Detect which cell encompasses the target text, then output its [x, y] center coordinate. 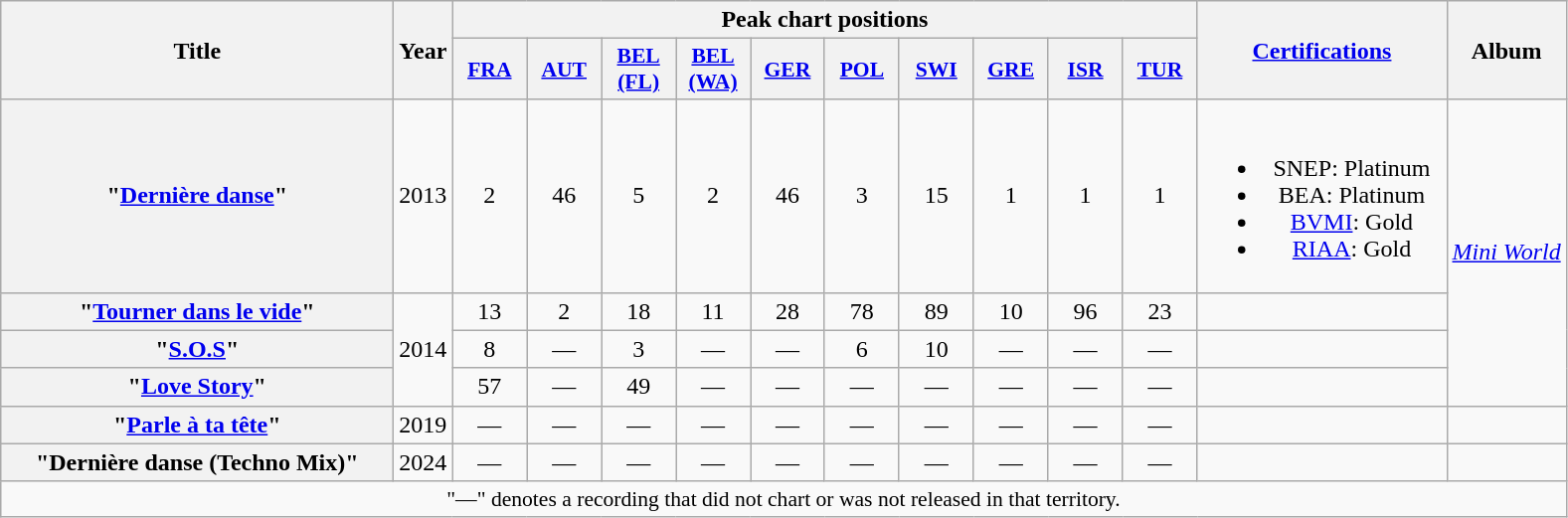
"Dernière danse" [197, 196]
15 [937, 196]
GER [787, 70]
89 [937, 311]
TUR [1159, 70]
5 [638, 196]
Title [197, 50]
Certifications [1322, 50]
6 [861, 349]
POL [861, 70]
2013 [424, 196]
28 [787, 311]
FRA [489, 70]
Mini World [1506, 253]
2014 [424, 349]
96 [1086, 311]
49 [638, 387]
"S.O.S" [197, 349]
SNEP: PlatinumBEA: PlatinumBVMI: GoldRIAA: Gold [1322, 196]
BEL(FL) [638, 70]
"Love Story" [197, 387]
57 [489, 387]
"Parle à ta tête" [197, 425]
AUT [565, 70]
Album [1506, 50]
13 [489, 311]
Peak chart positions [825, 20]
Year [424, 50]
"—" denotes a recording that did not chart or was not released in that territory. [784, 499]
"Dernière danse (Techno Mix)" [197, 462]
18 [638, 311]
2024 [424, 462]
"Tourner dans le vide" [197, 311]
23 [1159, 311]
8 [489, 349]
ISR [1086, 70]
GRE [1010, 70]
11 [714, 311]
BEL(WA) [714, 70]
SWI [937, 70]
2019 [424, 425]
78 [861, 311]
